Return the (x, y) coordinate for the center point of the cell that contains the specified text.  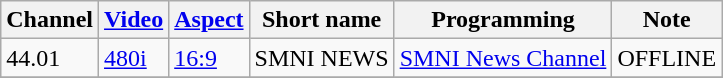
Aspect (209, 20)
Note (667, 20)
Short name (322, 20)
44.01 (50, 58)
SMNI NEWS (322, 58)
SMNI News Channel (503, 58)
480i (134, 58)
Channel (50, 20)
Programming (503, 20)
16:9 (209, 58)
Video (134, 20)
OFFLINE (667, 58)
